Extract the (X, Y) coordinate from the center of the cell holding the provided text.  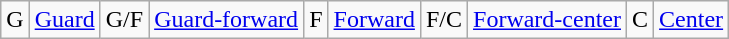
Guard (64, 20)
F (316, 20)
F/C (444, 20)
G (15, 20)
C (640, 20)
Guard-forward (226, 20)
Forward-center (548, 20)
G/F (124, 20)
Forward (374, 20)
Center (692, 20)
